Return [x, y] of the center of cell containing provided text 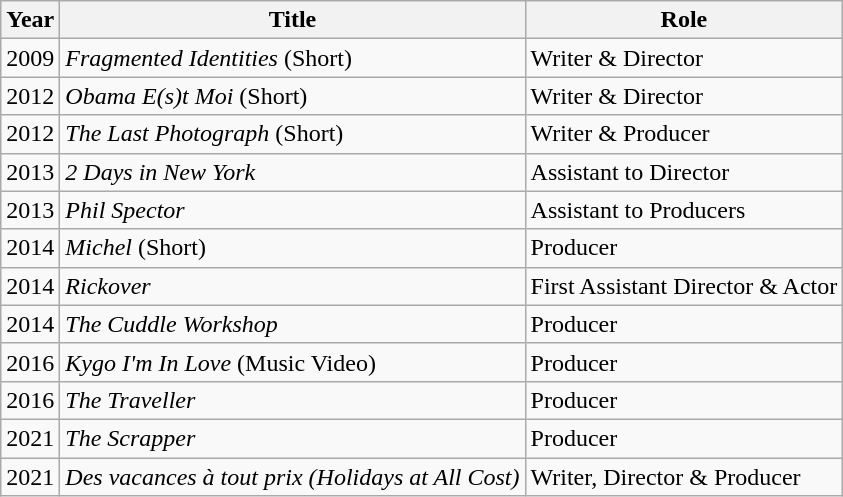
Title [292, 20]
Assistant to Producers [684, 210]
2009 [30, 58]
2 Days in New York [292, 172]
Kygo I'm In Love (Music Video) [292, 362]
The Last Photograph (Short) [292, 134]
The Cuddle Workshop [292, 324]
Des vacances à tout prix (Holidays at All Cost) [292, 477]
Rickover [292, 286]
Role [684, 20]
Writer, Director & Producer [684, 477]
Assistant to Director [684, 172]
Phil Spector [292, 210]
Obama E(s)t Moi (Short) [292, 96]
Year [30, 20]
Writer & Producer [684, 134]
First Assistant Director & Actor [684, 286]
The Traveller [292, 400]
Fragmented Identities (Short) [292, 58]
Michel (Short) [292, 248]
The Scrapper [292, 438]
